Return the (X, Y) coordinate for the center point of the cell that contains the specified text.  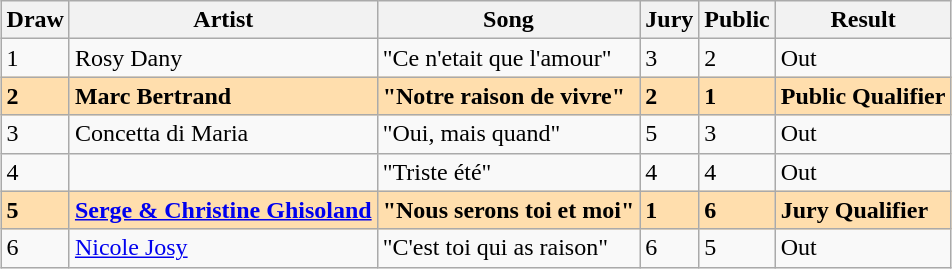
"Nous serons toi et moi" (508, 210)
"Triste été" (508, 172)
Jury Qualifier (863, 210)
Marc Bertrand (223, 96)
"Oui, mais quand" (508, 134)
Serge & Christine Ghisoland (223, 210)
Result (863, 20)
Public (737, 20)
Song (508, 20)
"C'est toi qui as raison" (508, 248)
Rosy Dany (223, 58)
Artist (223, 20)
Jury (670, 20)
"Notre raison de vivre" (508, 96)
Public Qualifier (863, 96)
Concetta di Maria (223, 134)
Draw (35, 20)
Nicole Josy (223, 248)
"Ce n'etait que l'amour" (508, 58)
